Find where the given text appears and provide that cell's center as [X, Y] coordinate. 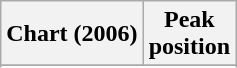
Peakposition [189, 34]
Chart (2006) [72, 34]
